Determine the (X, Y) coordinate at the center of the cell enclosing the given text.  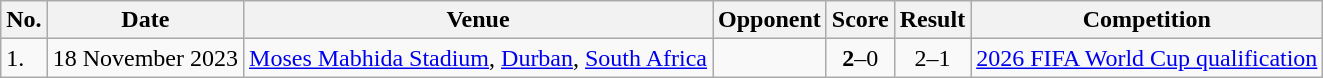
Score (860, 20)
2–1 (932, 58)
2026 FIFA World Cup qualification (1147, 58)
Competition (1147, 20)
Venue (478, 20)
18 November 2023 (145, 58)
1. (24, 58)
Result (932, 20)
Moses Mabhida Stadium, Durban, South Africa (478, 58)
Opponent (770, 20)
Date (145, 20)
No. (24, 20)
2–0 (860, 58)
